Detect which cell encompasses the target text, then output its (X, Y) center coordinate. 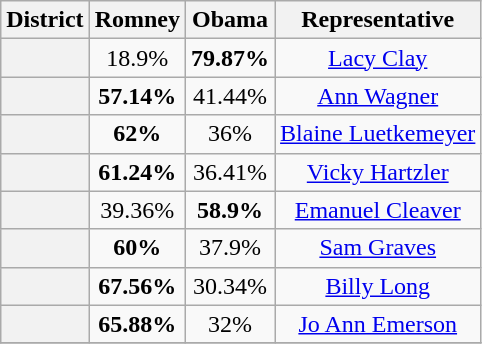
30.34% (230, 286)
Representative (378, 20)
61.24% (137, 172)
62% (137, 134)
32% (230, 324)
Sam Graves (378, 248)
39.36% (137, 210)
Obama (230, 20)
41.44% (230, 96)
Jo Ann Emerson (378, 324)
60% (137, 248)
57.14% (137, 96)
Ann Wagner (378, 96)
58.9% (230, 210)
65.88% (137, 324)
Billy Long (378, 286)
District (45, 20)
67.56% (137, 286)
36.41% (230, 172)
37.9% (230, 248)
Blaine Luetkemeyer (378, 134)
Emanuel Cleaver (378, 210)
79.87% (230, 58)
Lacy Clay (378, 58)
18.9% (137, 58)
Romney (137, 20)
Vicky Hartzler (378, 172)
36% (230, 134)
